Provide the [X, Y] coordinate of the cell's center where the given text is located.  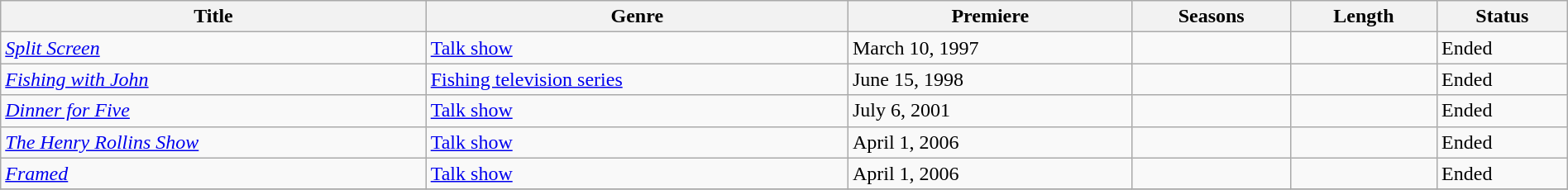
Fishing television series [637, 79]
Dinner for Five [213, 111]
July 6, 2001 [990, 111]
Title [213, 17]
Premiere [990, 17]
March 10, 1997 [990, 48]
Fishing with John [213, 79]
June 15, 1998 [990, 79]
Genre [637, 17]
The Henry Rollins Show [213, 142]
Length [1363, 17]
Seasons [1211, 17]
Status [1503, 17]
Split Screen [213, 48]
Framed [213, 173]
